Identify which cell holds the provided text, then report its (x, y) central coordinate. 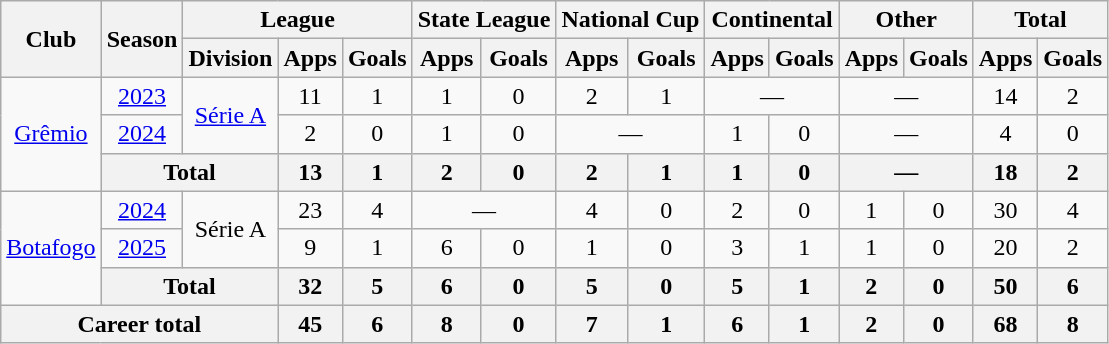
20 (1005, 248)
Club (51, 39)
18 (1005, 172)
3 (737, 248)
45 (310, 324)
2023 (142, 96)
Botafogo (51, 248)
Grêmio (51, 134)
Other (906, 20)
50 (1005, 286)
32 (310, 286)
Career total (140, 324)
2025 (142, 248)
League (298, 20)
68 (1005, 324)
Continental (772, 20)
9 (310, 248)
7 (592, 324)
National Cup (630, 20)
23 (310, 210)
30 (1005, 210)
11 (310, 96)
14 (1005, 96)
Division (230, 58)
Season (142, 39)
13 (310, 172)
State League (484, 20)
